Locate the cell with the specified text and output its (x, y) center coordinate. 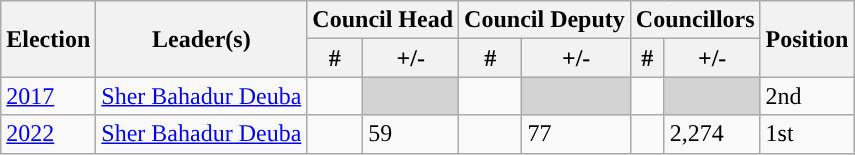
Council Head (383, 20)
Leader(s) (202, 39)
Position (807, 39)
1st (807, 134)
Election (48, 39)
2017 (48, 96)
Councillors (695, 20)
2,274 (712, 134)
2022 (48, 134)
2nd (807, 96)
77 (576, 134)
Council Deputy (545, 20)
59 (411, 134)
